Capture the cell that displays the provided text and extract its (x, y) central coordinate. 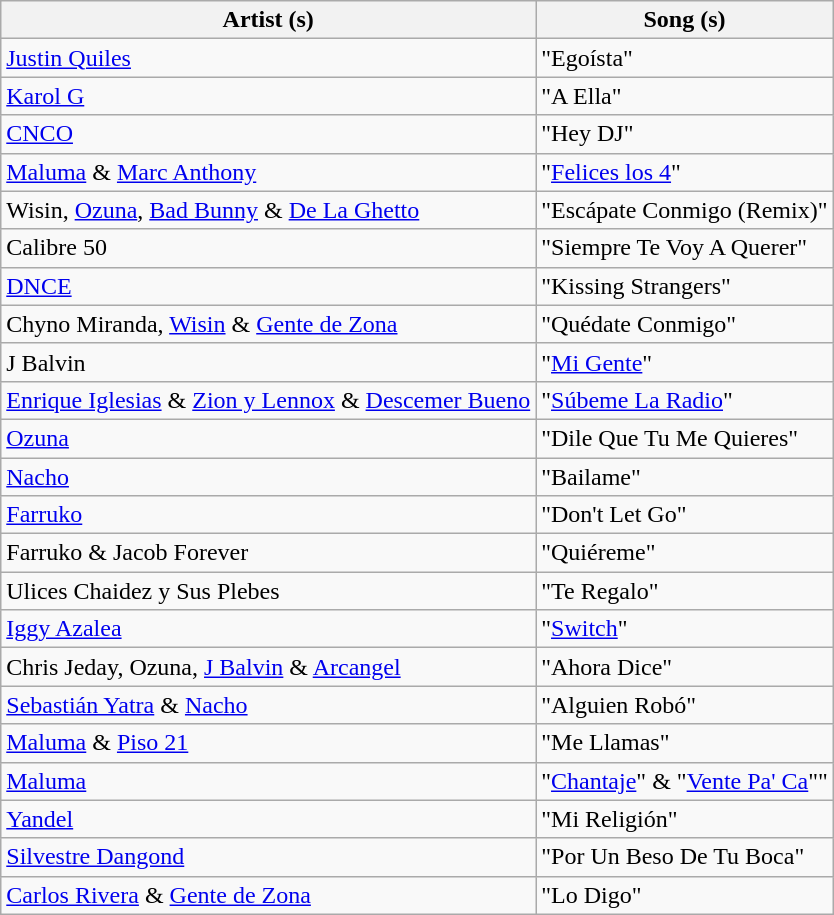
"Kissing Strangers" (685, 286)
"Hey DJ" (685, 134)
"Escápate Conmigo (Remix)" (685, 210)
Ulices Chaidez y Sus Plebes (268, 591)
"Dile Que Tu Me Quieres" (685, 438)
Maluma (268, 781)
"Lo Digo" (685, 895)
"Siempre Te Voy A Querer" (685, 248)
Silvestre Dangond (268, 857)
"Bailame" (685, 477)
"Súbeme La Radio" (685, 400)
Ozuna (268, 438)
"Por Un Beso De Tu Boca" (685, 857)
Yandel (268, 819)
"Alguien Robó" (685, 705)
Farruko (268, 515)
"Mi Gente" (685, 362)
"Egoísta" (685, 58)
Artist (s) (268, 20)
"Don't Let Go" (685, 515)
"Quiéreme" (685, 553)
Farruko & Jacob Forever (268, 553)
"A Ella" (685, 96)
DNCE (268, 286)
Song (s) (685, 20)
"Me Llamas" (685, 743)
"Mi Religión" (685, 819)
Chris Jeday, Ozuna, J Balvin & Arcangel (268, 667)
Chyno Miranda, Wisin & Gente de Zona (268, 324)
"Quédate Conmigo" (685, 324)
Wisin, Ozuna, Bad Bunny & De La Ghetto (268, 210)
Enrique Iglesias & Zion y Lennox & Descemer Bueno (268, 400)
Nacho (268, 477)
Calibre 50 (268, 248)
"Switch" (685, 629)
Karol G (268, 96)
"Chantaje" & "Vente Pa' Ca"" (685, 781)
Maluma & Marc Anthony (268, 172)
Carlos Rivera & Gente de Zona (268, 895)
Justin Quiles (268, 58)
J Balvin (268, 362)
Iggy Azalea (268, 629)
Maluma & Piso 21 (268, 743)
CNCO (268, 134)
"Felices los 4" (685, 172)
Sebastián Yatra & Nacho (268, 705)
"Te Regalo" (685, 591)
"Ahora Dice" (685, 667)
